Identify which cell holds the provided text, then report its [X, Y] central coordinate. 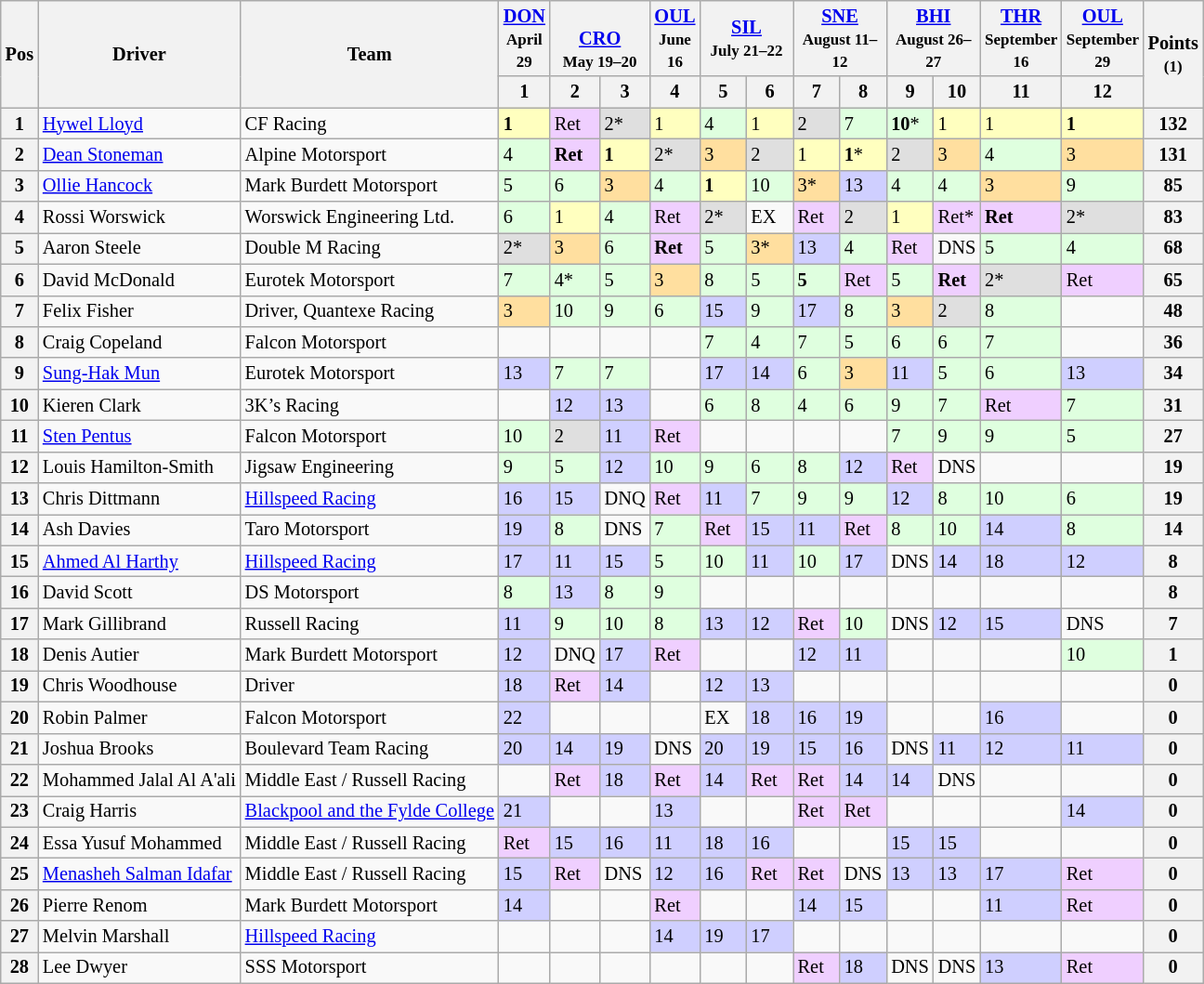
36 [1173, 342]
DONApril 29 [524, 38]
Sten Pentus [139, 436]
Mark Gillibrand [139, 623]
Ret* [957, 217]
Alpine Motorsport [370, 154]
Louis Hamilton-Smith [139, 467]
Hywel Lloyd [139, 124]
Robin Palmer [139, 717]
28 [20, 967]
26 [20, 905]
1* [863, 154]
Lee Dwyer [139, 967]
Craig Harris [139, 811]
24 [20, 843]
Pos [20, 54]
Russell Racing [370, 623]
Worswick Engineering Ltd. [370, 217]
Driver, Quantexe Racing [370, 311]
Craig Copeland [139, 342]
Ash Davies [139, 530]
65 [1173, 280]
Team [370, 54]
Kieren Clark [139, 405]
Dean Stoneman [139, 154]
OULJune 16 [675, 38]
68 [1173, 248]
BHIAugust 26–27 [933, 38]
Mohammed Jalal Al A'ali [139, 780]
Points(1) [1173, 54]
3K’s Racing [370, 405]
132 [1173, 124]
Chris Dittmann [139, 499]
THRSeptember 16 [1021, 38]
David Scott [139, 592]
10* [910, 124]
SNEAugust 11–12 [840, 38]
Taro Motorsport [370, 530]
Melvin Marshall [139, 937]
Felix Fisher [139, 311]
CF Racing [370, 124]
23 [20, 811]
83 [1173, 217]
Double M Racing [370, 248]
Blackpool and the Fylde College [370, 811]
Ollie Hancock [139, 186]
25 [20, 873]
Joshua Brooks [139, 749]
Chris Woodhouse [139, 686]
SSS Motorsport [370, 967]
31 [1173, 405]
SILJuly 21–22 [746, 38]
Menasheh Salman Idafar [139, 873]
DS Motorsport [370, 592]
Aaron Steele [139, 248]
Boulevard Team Racing [370, 749]
Essa Yusuf Mohammed [139, 843]
OULSeptember 29 [1103, 38]
48 [1173, 311]
131 [1173, 154]
34 [1173, 374]
Sung-Hak Mun [139, 374]
CROMay 19–20 [600, 38]
Ahmed Al Harthy [139, 561]
Jigsaw Engineering [370, 467]
Pierre Renom [139, 905]
Denis Autier [139, 655]
85 [1173, 186]
4* [575, 280]
Rossi Worswick [139, 217]
David McDonald [139, 280]
